Identify which cell holds the provided text, then report its (X, Y) central coordinate. 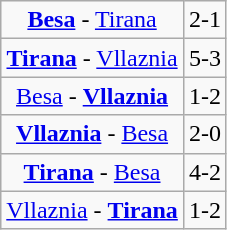
2-1 (204, 20)
Vllaznia - Besa (92, 134)
Besa - Vllaznia (92, 96)
Vllaznia - Tirana (92, 210)
Besa - Tirana (92, 20)
Tirana - Besa (92, 172)
Tirana - Vllaznia (92, 58)
5-3 (204, 58)
4-2 (204, 172)
2-0 (204, 134)
